Find where the given text appears and provide that cell's center as [x, y] coordinate. 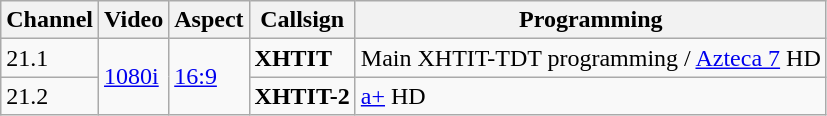
Channel [50, 20]
Aspect [209, 20]
XHTIT [302, 58]
21.1 [50, 58]
Programming [590, 20]
XHTIT-2 [302, 96]
21.2 [50, 96]
Video [134, 20]
16:9 [209, 77]
Main XHTIT-TDT programming / Azteca 7 HD [590, 58]
Callsign [302, 20]
1080i [134, 77]
a+ HD [590, 96]
